Locate the cell with the specified text and output its [x, y] center coordinate. 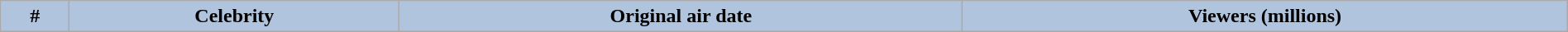
# [35, 16]
Viewers (millions) [1265, 16]
Celebrity [235, 16]
Original air date [681, 16]
